Detect which cell encompasses the target text, then output its (X, Y) center coordinate. 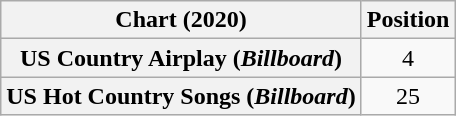
US Country Airplay (Billboard) (181, 58)
Chart (2020) (181, 20)
US Hot Country Songs (Billboard) (181, 96)
25 (408, 96)
4 (408, 58)
Position (408, 20)
